Locate the cell with the specified text and output its (x, y) center coordinate. 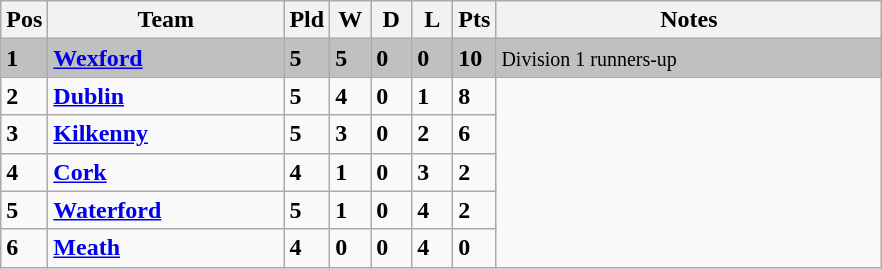
W (350, 20)
Pld (307, 20)
Pos (24, 20)
Notes (689, 20)
Meath (166, 248)
Division 1 runners-up (689, 58)
8 (474, 96)
Waterford (166, 210)
Wexford (166, 58)
L (432, 20)
Cork (166, 172)
Team (166, 20)
Kilkenny (166, 134)
Dublin (166, 96)
10 (474, 58)
D (392, 20)
Pts (474, 20)
